Output the [X, Y] coordinate of the center of the cell containing the given text.  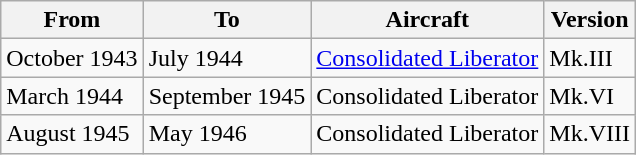
From [72, 20]
To [227, 20]
Aircraft [428, 20]
Mk.VIII [590, 134]
July 1944 [227, 58]
Version [590, 20]
May 1946 [227, 134]
March 1944 [72, 96]
October 1943 [72, 58]
Mk.III [590, 58]
Mk.VI [590, 96]
September 1945 [227, 96]
August 1945 [72, 134]
